Identify which cell holds the provided text, then report its [x, y] central coordinate. 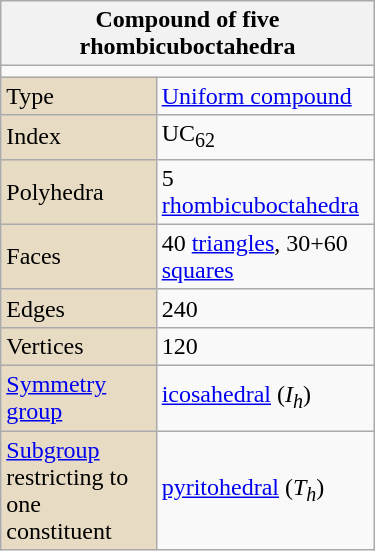
Compound of five rhombicuboctahedra [188, 34]
Faces [78, 256]
Uniform compound [265, 96]
40 triangles, 30+60 squares [265, 256]
Subgroup restricting to one constituent [78, 490]
Polyhedra [78, 192]
240 [265, 308]
UC62 [265, 137]
Symmetry group [78, 398]
Edges [78, 308]
Vertices [78, 346]
120 [265, 346]
Index [78, 137]
Type [78, 96]
icosahedral (Ih) [265, 398]
pyritohedral (Th) [265, 490]
5 rhombicuboctahedra [265, 192]
